Identify which cell holds the provided text, then report its (x, y) central coordinate. 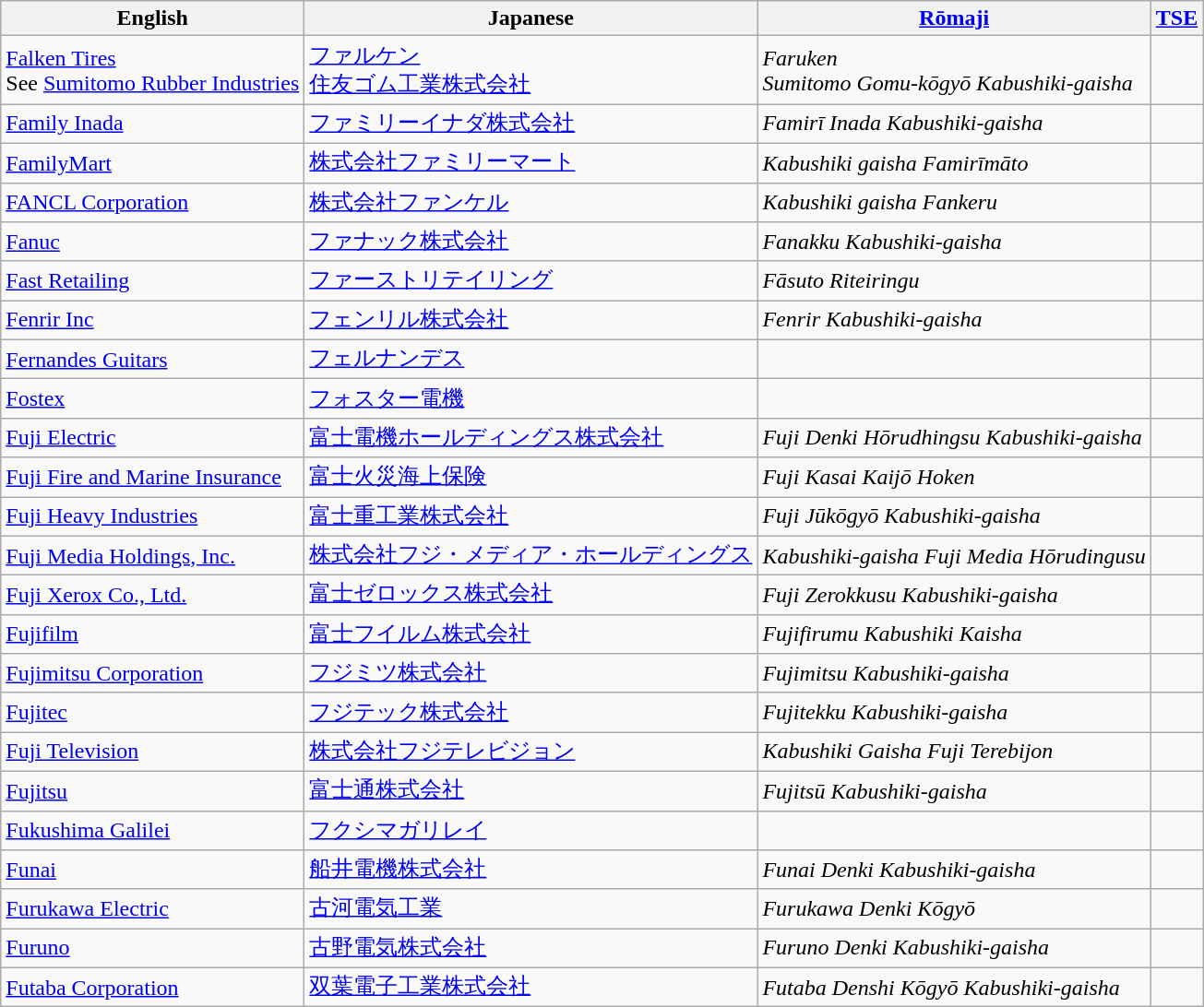
Rōmaji (954, 18)
Futaba Corporation (153, 987)
Family Inada (153, 124)
フェルナンデス (531, 360)
Fujimitsu Corporation (153, 673)
船井電機株式会社 (531, 871)
フジテック株式会社 (531, 712)
Falken TiresSee Sumitomo Rubber Industries (153, 70)
富士電機ホールディングス株式会社 (531, 437)
株式会社ファミリーマート (531, 162)
富士フイルム株式会社 (531, 634)
富士火災海上保険 (531, 478)
富士ゼロックス株式会社 (531, 596)
Fostex (153, 398)
Fujimitsu Kabushiki-gaisha (954, 673)
Fujifilm (153, 634)
FarukenSumitomo Gomu-kōgyō Kabushiki-gaisha (954, 70)
Fāsuto Riteiringu (954, 280)
Fujitekku Kabushiki-gaisha (954, 712)
Fuji Zerokkusu Kabushiki-gaisha (954, 596)
Funai (153, 871)
Fuji Xerox Co., Ltd. (153, 596)
Fernandes Guitars (153, 360)
Fujitsu (153, 791)
Fuji Denki Hōrudhingsu Kabushiki-gaisha (954, 437)
Fuji Heavy Industries (153, 516)
Furukawa Denki Kōgyō (954, 909)
ファーストリテイリング (531, 280)
古河電気工業 (531, 909)
Japanese (531, 18)
English (153, 18)
Fuji Media Holdings, Inc. (153, 555)
フェンリル株式会社 (531, 321)
双葉電子工業株式会社 (531, 987)
株式会社フジ・メディア・ホールディングス (531, 555)
Fuji Fire and Marine Insurance (153, 478)
Fenrir Inc (153, 321)
株式会社ファンケル (531, 203)
Fuji Kasai Kaijō Hoken (954, 478)
富士重工業株式会社 (531, 516)
フクシマガリレイ (531, 830)
ファミリーイナダ株式会社 (531, 124)
フォスター電機 (531, 398)
Kabushiki Gaisha Fuji Terebijon (954, 752)
古野電気株式会社 (531, 948)
Fukushima Galilei (153, 830)
Famirī Inada Kabushiki-gaisha (954, 124)
Fast Retailing (153, 280)
Fanuc (153, 242)
Fujitec (153, 712)
Furukawa Electric (153, 909)
Fuji Jūkōgyō Kabushiki-gaisha (954, 516)
Furuno (153, 948)
Kabushiki gaisha Fankeru (954, 203)
富士通株式会社 (531, 791)
Fujitsū Kabushiki-gaisha (954, 791)
TSE (1176, 18)
Furuno Denki Kabushiki-gaisha (954, 948)
ファルケン住友ゴム工業株式会社 (531, 70)
Kabushiki gaisha Famirīmāto (954, 162)
Kabushiki-gaisha Fuji Media Hōrudingusu (954, 555)
FamilyMart (153, 162)
Futaba Denshi Kōgyō Kabushiki-gaisha (954, 987)
ファナック株式会社 (531, 242)
Fanakku Kabushiki-gaisha (954, 242)
FANCL Corporation (153, 203)
フジミツ株式会社 (531, 673)
株式会社フジテレビジョン (531, 752)
Fenrir Kabushiki-gaisha (954, 321)
Fuji Television (153, 752)
Fuji Electric (153, 437)
Fujifirumu Kabushiki Kaisha (954, 634)
Funai Denki Kabushiki-gaisha (954, 871)
